Output the (x, y) coordinate of the center of the cell containing the given text.  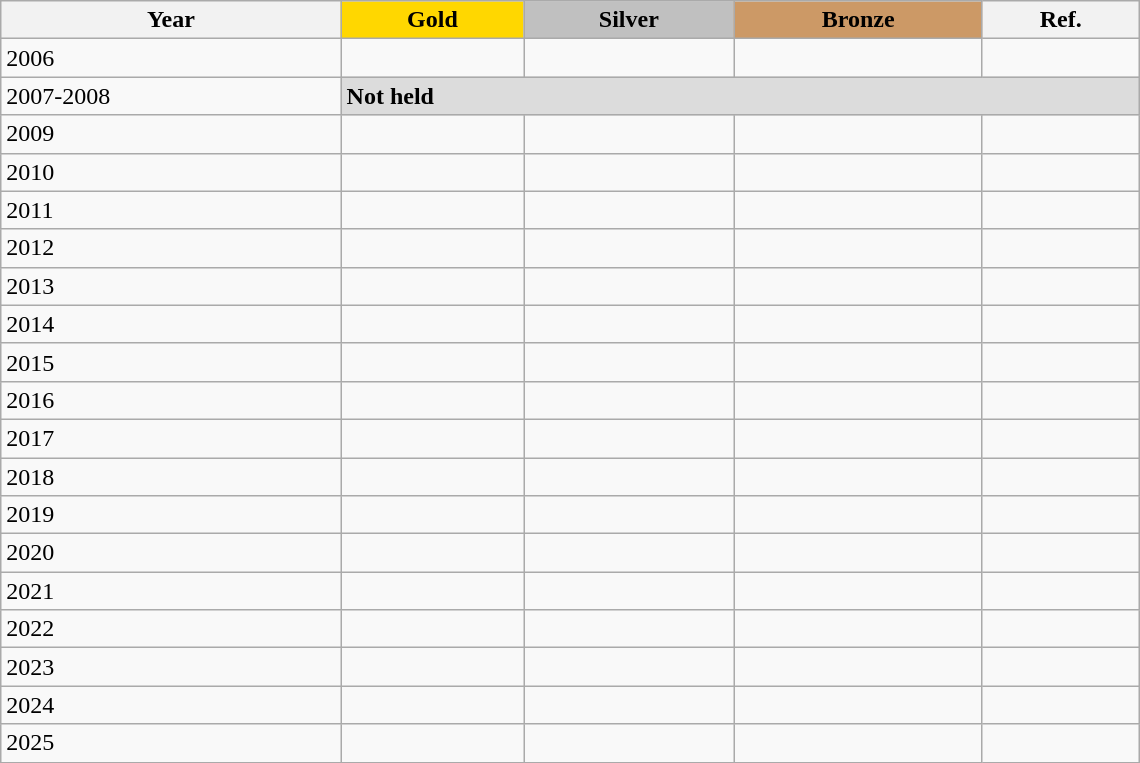
2021 (171, 591)
2017 (171, 438)
Ref. (1060, 20)
2014 (171, 324)
2024 (171, 705)
Bronze (858, 20)
2011 (171, 210)
Gold (432, 20)
2020 (171, 553)
2013 (171, 286)
Not held (740, 96)
2006 (171, 58)
2018 (171, 477)
Year (171, 20)
2022 (171, 629)
2015 (171, 362)
2009 (171, 134)
2019 (171, 515)
2007-2008 (171, 96)
2025 (171, 743)
2012 (171, 248)
2016 (171, 400)
2010 (171, 172)
2023 (171, 667)
Silver (629, 20)
